Return [X, Y] of the center of cell containing provided text 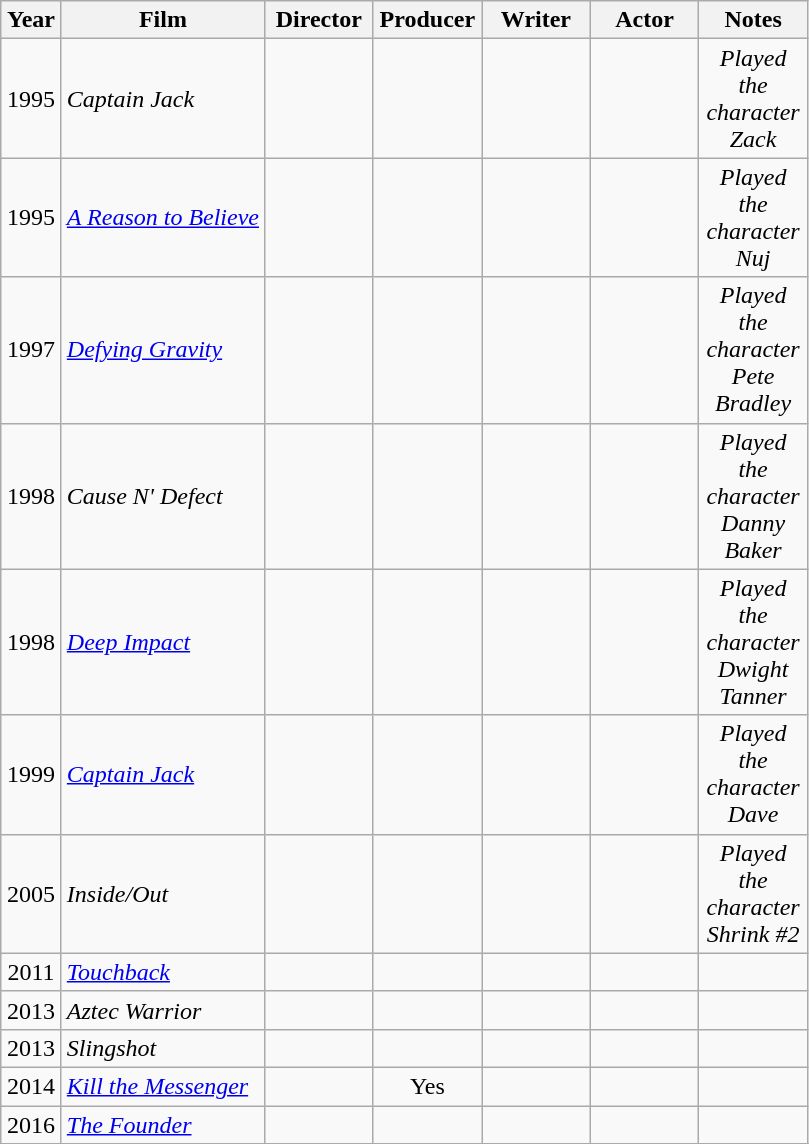
Film [162, 20]
Actor [644, 20]
A Reason to Believe [162, 218]
Played the character Zack [754, 98]
Writer [536, 20]
2011 [32, 972]
Director [320, 20]
1997 [32, 350]
Year [32, 20]
Cause N' Defect [162, 496]
2014 [32, 1086]
Played the character Pete Bradley [754, 350]
1999 [32, 774]
Slingshot [162, 1048]
2016 [32, 1125]
Played the character Dwight Tanner [754, 642]
2005 [32, 894]
Aztec Warrior [162, 1010]
The Founder [162, 1125]
Producer [428, 20]
Played the character Dave [754, 774]
Deep Impact [162, 642]
Yes [428, 1086]
Defying Gravity [162, 350]
Played the character Shrink #2 [754, 894]
Played the character Danny Baker [754, 496]
Played the character Nuj [754, 218]
Notes [754, 20]
Touchback [162, 972]
Kill the Messenger [162, 1086]
Inside/Out [162, 894]
